Scan for the cell matching the given text and deliver its (x, y) coordinate at center. 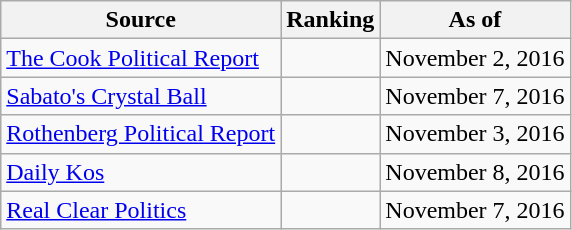
Source (141, 20)
The Cook Political Report (141, 58)
November 3, 2016 (475, 134)
Sabato's Crystal Ball (141, 96)
Rothenberg Political Report (141, 134)
November 2, 2016 (475, 58)
November 8, 2016 (475, 172)
As of (475, 20)
Real Clear Politics (141, 210)
Daily Kos (141, 172)
Ranking (330, 20)
